Detect which cell encompasses the target text, then output its (x, y) center coordinate. 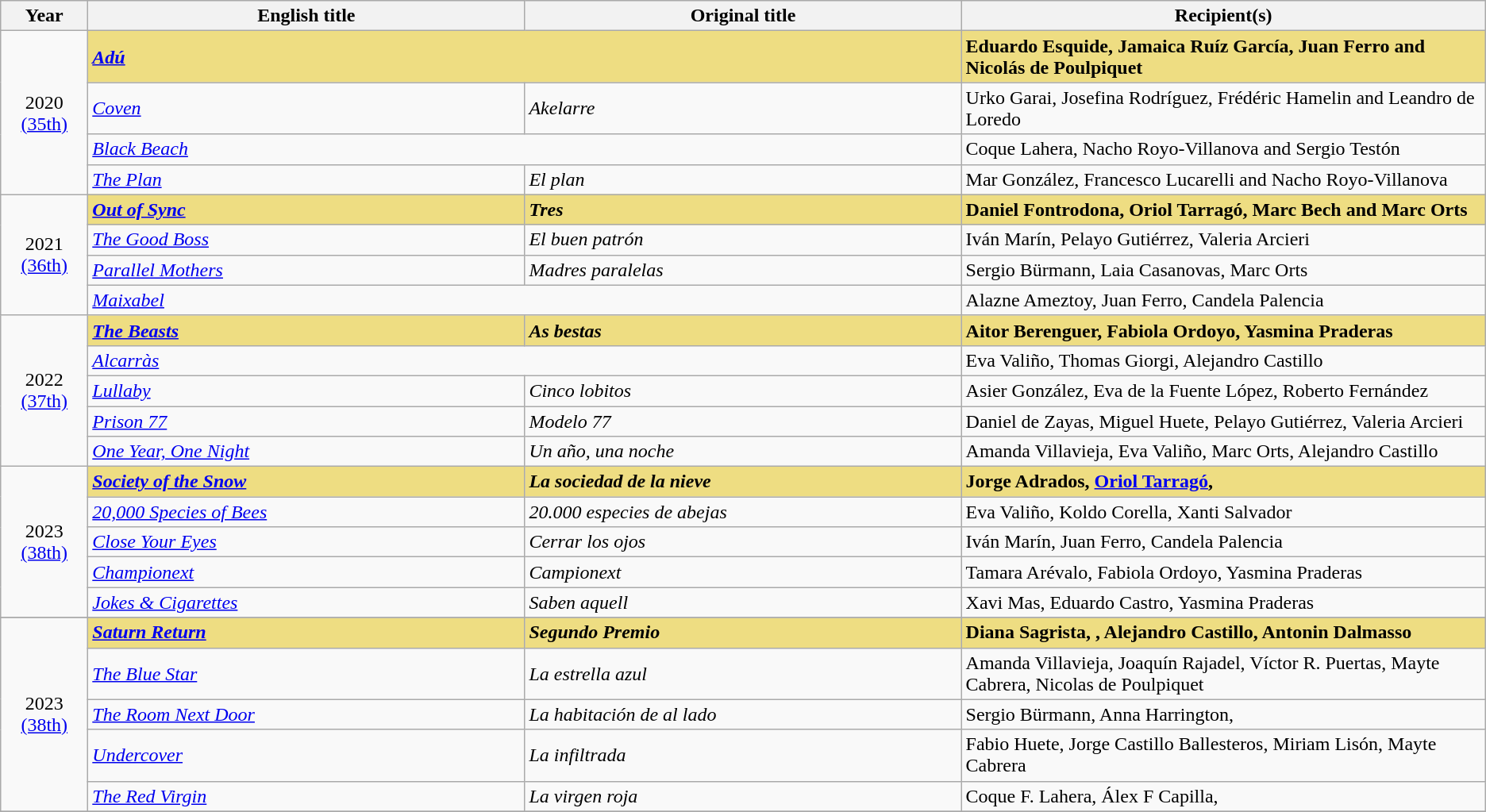
Asier González, Eva de la Fuente López, Roberto Fernández (1223, 391)
Close Your Eyes (306, 542)
The Room Next Door (306, 714)
La habitación de al lado (743, 714)
Lullaby (306, 391)
Aitor Berenguer, Fabiola Ordoyo, Yasmina Praderas (1223, 330)
Sergio Bürmann, Anna Harrington, (1223, 714)
Segundo Premio (743, 633)
Urko Garai, Josefina Rodríguez, Frédéric Hamelin and Leandro de Loredo (1223, 108)
Iván Marín, Juan Ferro, Candela Palencia (1223, 542)
Akelarre (743, 108)
Year (44, 16)
Parallel Mothers (306, 270)
Iván Marín, Pelayo Gutiérrez, Valeria Arcieri (1223, 240)
Alcarràs (525, 360)
Daniel Fontrodona, Oriol Tarragó, Marc Bech and Marc Orts (1223, 210)
Cinco lobitos (743, 391)
Un año, una noche (743, 452)
The Red Virgin (306, 796)
Amanda Villavieja, Joaquín Rajadel, Víctor R. Puertas, Mayte Cabrera, Nicolas de Poulpiquet (1223, 673)
Xavi Mas, Eduardo Castro, Yasmina Praderas (1223, 602)
Diana Sagrista, , Alejandro Castillo, Antonin Dalmasso (1223, 633)
Alazne Ameztoy, Juan Ferro, Candela Palencia (1223, 300)
20.000 especies de abejas (743, 512)
Tres (743, 210)
Saben aquell (743, 602)
Eduardo Esquide, Jamaica Ruíz García, Juan Ferro and Nicolás de Poulpiquet (1223, 57)
Eva Valiño, Thomas Giorgi, Alejandro Castillo (1223, 360)
Coque Lahera, Nacho Royo-Villanova and Sergio Testón (1223, 149)
Undercover (306, 756)
Eva Valiño, Koldo Corella, Xanti Salvador (1223, 512)
Cerrar los ojos (743, 542)
La estrella azul (743, 673)
Madres paralelas (743, 270)
La infiltrada (743, 756)
La virgen roja (743, 796)
Coven (306, 108)
Coque F. Lahera, Álex F Capilla, (1223, 796)
Mar González, Francesco Lucarelli and Nacho Royo-Villanova (1223, 179)
Adú (525, 57)
2022(37th) (44, 391)
Recipient(s) (1223, 16)
Jorge Adrados, Oriol Tarragó, (1223, 482)
Tamara Arévalo, Fabiola Ordoyo, Yasmina Praderas (1223, 572)
English title (306, 16)
Maixabel (525, 300)
Black Beach (525, 149)
El plan (743, 179)
The Plan (306, 179)
As bestas (743, 330)
Out of Sync (306, 210)
The Blue Star (306, 673)
One Year, One Night (306, 452)
Society of the Snow (306, 482)
Original title (743, 16)
The Good Boss (306, 240)
The Beasts (306, 330)
Daniel de Zayas, Miguel Huete, Pelayo Gutiérrez, Valeria Arcieri (1223, 421)
Fabio Huete, Jorge Castillo Ballesteros, Miriam Lisón, Mayte Cabrera (1223, 756)
2020(35th) (44, 113)
Campionext (743, 572)
Jokes & Cigarettes (306, 602)
Amanda Villavieja, Eva Valiño, Marc Orts, Alejandro Castillo (1223, 452)
Modelo 77 (743, 421)
El buen patrón (743, 240)
Saturn Return (306, 633)
Championext (306, 572)
La sociedad de la nieve (743, 482)
2021(36th) (44, 255)
Prison 77 (306, 421)
20,000 Species of Bees (306, 512)
Sergio Bürmann, Laia Casanovas, Marc Orts (1223, 270)
